Return the [X, Y] coordinate for the center point of the cell that contains the specified text.  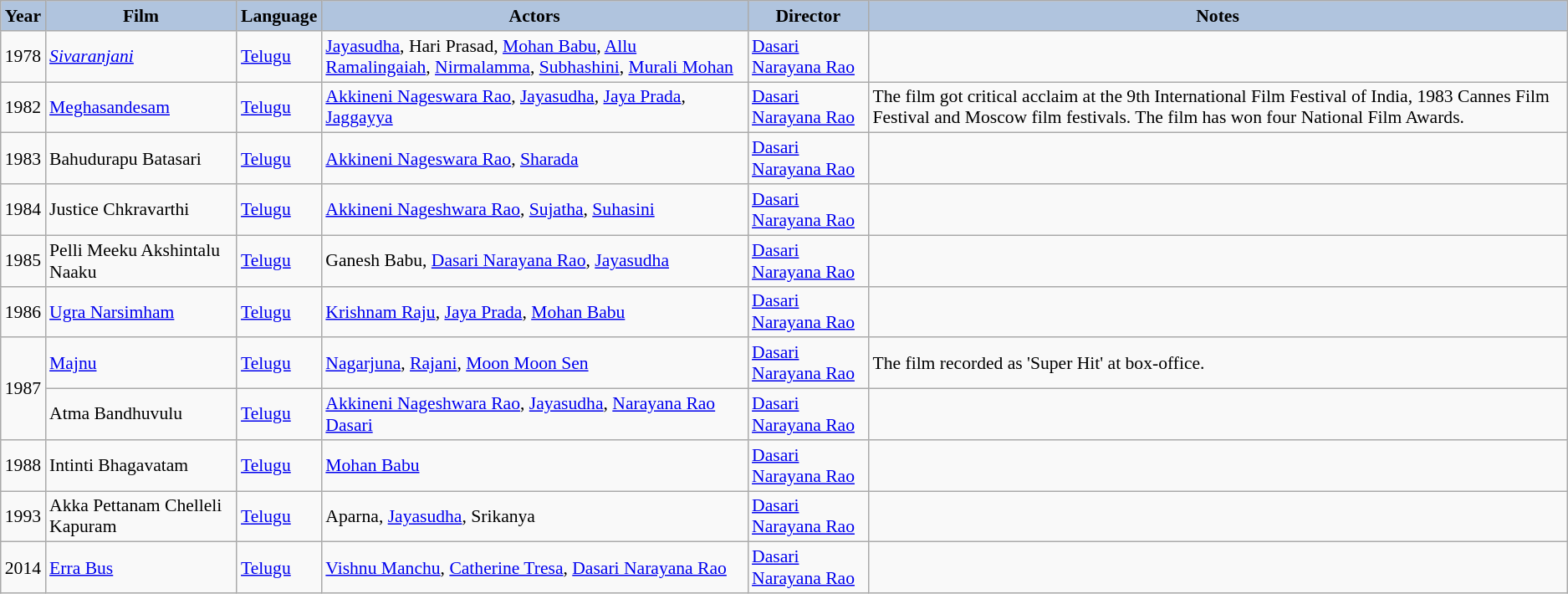
1986 [23, 311]
1987 [23, 389]
Akka Pettanam Chelleli Kapuram [140, 517]
Majnu [140, 363]
Ugra Narsimham [140, 311]
Krishnam Raju, Jaya Prada, Mohan Babu [534, 311]
1983 [23, 159]
1988 [23, 465]
Language [279, 16]
Akkineni Nageshwara Rao, Sujatha, Suhasini [534, 209]
Director [808, 16]
Actors [534, 16]
Ganesh Babu, Dasari Narayana Rao, Jayasudha [534, 261]
Aparna, Jayasudha, Srikanya [534, 517]
Pelli Meeku Akshintalu Naaku [140, 261]
Film [140, 16]
Nagarjuna, Rajani, Moon Moon Sen [534, 363]
Akkineni Nageswara Rao, Sharada [534, 159]
Year [23, 16]
Intinti Bhagavatam [140, 465]
Akkineni Nageswara Rao, Jayasudha, Jaya Prada, Jaggayya [534, 107]
Bahudurapu Batasari [140, 159]
Mohan Babu [534, 465]
1978 [23, 57]
Atma Bandhuvulu [140, 415]
Justice Chkravarthi [140, 209]
1993 [23, 517]
2014 [23, 567]
Sivaranjani [140, 57]
Jayasudha, Hari Prasad, Mohan Babu, Allu Ramalingaiah, Nirmalamma, Subhashini, Murali Mohan [534, 57]
The film recorded as 'Super Hit' at box-office. [1218, 363]
1985 [23, 261]
Erra Bus [140, 567]
Meghasandesam [140, 107]
1982 [23, 107]
Akkineni Nageshwara Rao, Jayasudha, Narayana Rao Dasari [534, 415]
Vishnu Manchu, Catherine Tresa, Dasari Narayana Rao [534, 567]
Notes [1218, 16]
1984 [23, 209]
